Pinpoint the cell where the given text exists, returning its [x, y] midpoint coordinate. 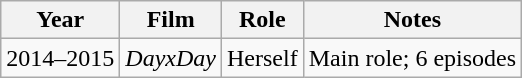
Herself [263, 58]
Notes [412, 20]
Film [171, 20]
Year [60, 20]
Main role; 6 episodes [412, 58]
Role [263, 20]
2014–2015 [60, 58]
DayxDay [171, 58]
